Pinpoint the cell where the given text exists, returning its (x, y) midpoint coordinate. 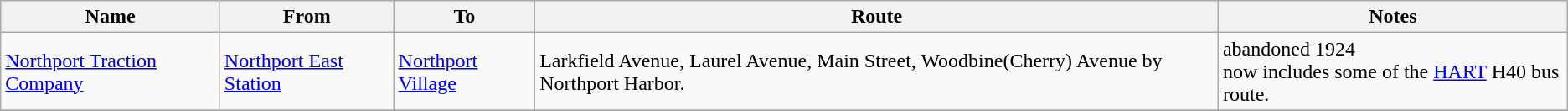
Larkfield Avenue, Laurel Avenue, Main Street, Woodbine(Cherry) Avenue by Northport Harbor. (877, 71)
From (307, 17)
Northport East Station (307, 71)
Northport Traction Company (111, 71)
abandoned 1924now includes some of the HART H40 bus route. (1392, 71)
Route (877, 17)
Notes (1392, 17)
Northport Village (464, 71)
Name (111, 17)
To (464, 17)
